Provide the [x, y] coordinate of the cell's center where the given text is located.  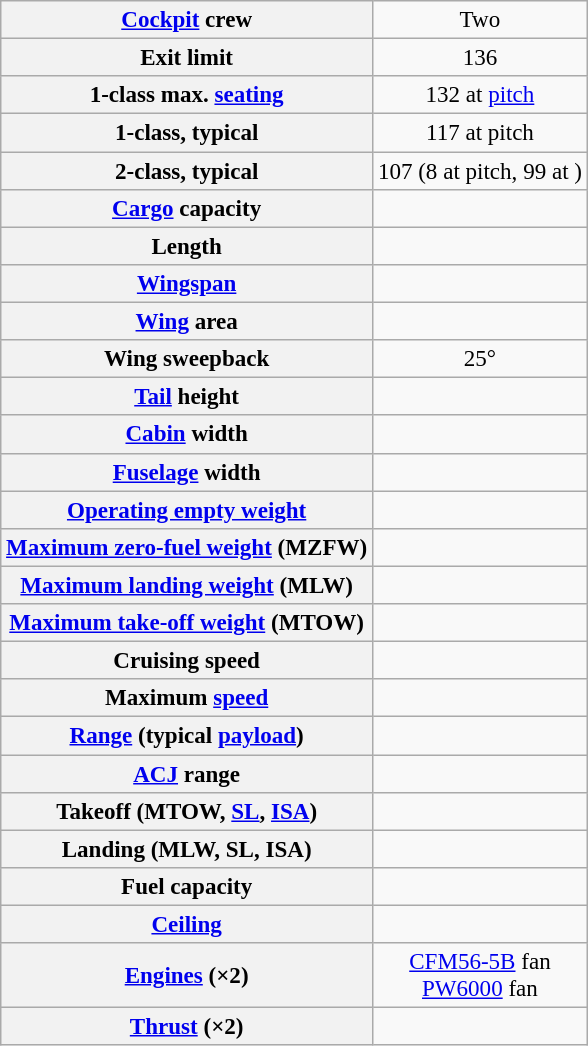
Length [187, 246]
Thrust (×2) [187, 1027]
Cargo capacity [187, 209]
Fuselage width [187, 472]
Operating empty weight [187, 510]
107 (8 at pitch, 99 at ) [480, 171]
CFM56-5B fanPW6000 fan [480, 976]
Two [480, 20]
Wing area [187, 322]
1-class, typical [187, 133]
Tail height [187, 397]
Maximum speed [187, 698]
2-class, typical [187, 171]
1-class max. seating [187, 95]
ACJ range [187, 774]
Fuel capacity [187, 887]
Wing sweepback [187, 359]
Cabin width [187, 435]
Cockpit crew [187, 20]
Landing (MLW, SL, ISA) [187, 849]
Maximum take-off weight (MTOW) [187, 623]
Range (typical payload) [187, 736]
Maximum zero-fuel weight (MZFW) [187, 548]
Maximum landing weight (MLW) [187, 585]
25° [480, 359]
132 at pitch [480, 95]
Cruising speed [187, 661]
117 at pitch [480, 133]
Engines (×2) [187, 976]
Wingspan [187, 284]
Ceiling [187, 925]
136 [480, 58]
Takeoff (MTOW, SL, ISA) [187, 812]
Exit limit [187, 58]
